Output the (x, y) coordinate of the center of the cell containing the given text.  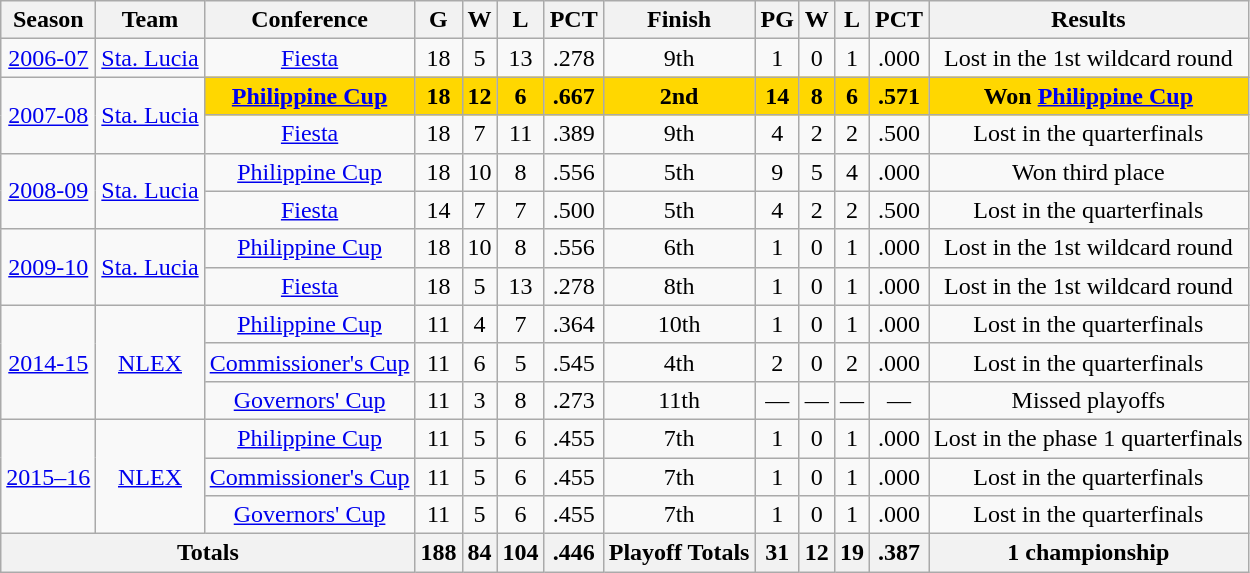
PG (777, 20)
Won third place (1089, 172)
2014-15 (48, 362)
31 (777, 553)
2006-07 (48, 58)
84 (480, 553)
Won Philippine Cup (1089, 96)
.446 (574, 553)
Results (1089, 20)
Lost in the phase 1 quarterfinals (1089, 438)
Conference (310, 20)
.364 (574, 324)
.545 (574, 362)
19 (852, 553)
2015–16 (48, 476)
9 (777, 172)
1 championship (1089, 553)
.667 (574, 96)
3 (480, 400)
G (438, 20)
8th (679, 286)
10th (679, 324)
.273 (574, 400)
.389 (574, 134)
188 (438, 553)
2007-08 (48, 115)
Missed playoffs (1089, 400)
.571 (898, 96)
Season (48, 20)
2009-10 (48, 267)
104 (520, 553)
11th (679, 400)
Playoff Totals (679, 553)
4th (679, 362)
6th (679, 248)
Totals (208, 553)
2008-09 (48, 191)
Team (150, 20)
Finish (679, 20)
2nd (679, 96)
.387 (898, 553)
